Extract the (X, Y) coordinate from the center of the cell holding the provided text.  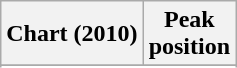
Chart (2010) (72, 34)
Peakposition (189, 34)
